Provide the (x, y) coordinate of the cell's center where the given text is located.  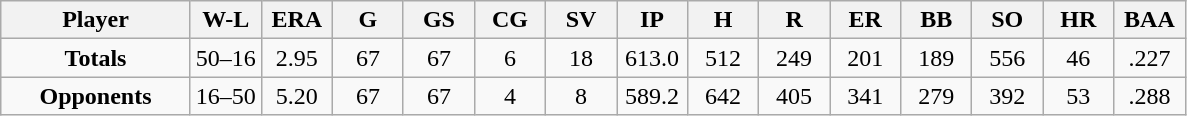
.227 (1150, 58)
G (368, 20)
HR (1078, 20)
341 (866, 96)
H (724, 20)
2.95 (296, 58)
6 (510, 58)
SV (580, 20)
GS (438, 20)
CG (510, 20)
8 (580, 96)
50–16 (226, 58)
BB (936, 20)
Totals (96, 58)
279 (936, 96)
Player (96, 20)
18 (580, 58)
405 (794, 96)
SO (1008, 20)
Opponents (96, 96)
46 (1078, 58)
392 (1008, 96)
53 (1078, 96)
201 (866, 58)
.288 (1150, 96)
556 (1008, 58)
249 (794, 58)
W-L (226, 20)
589.2 (652, 96)
ERA (296, 20)
R (794, 20)
ER (866, 20)
189 (936, 58)
5.20 (296, 96)
16–50 (226, 96)
IP (652, 20)
BAA (1150, 20)
642 (724, 96)
4 (510, 96)
613.0 (652, 58)
512 (724, 58)
